Return [x, y] of the center of cell containing provided text 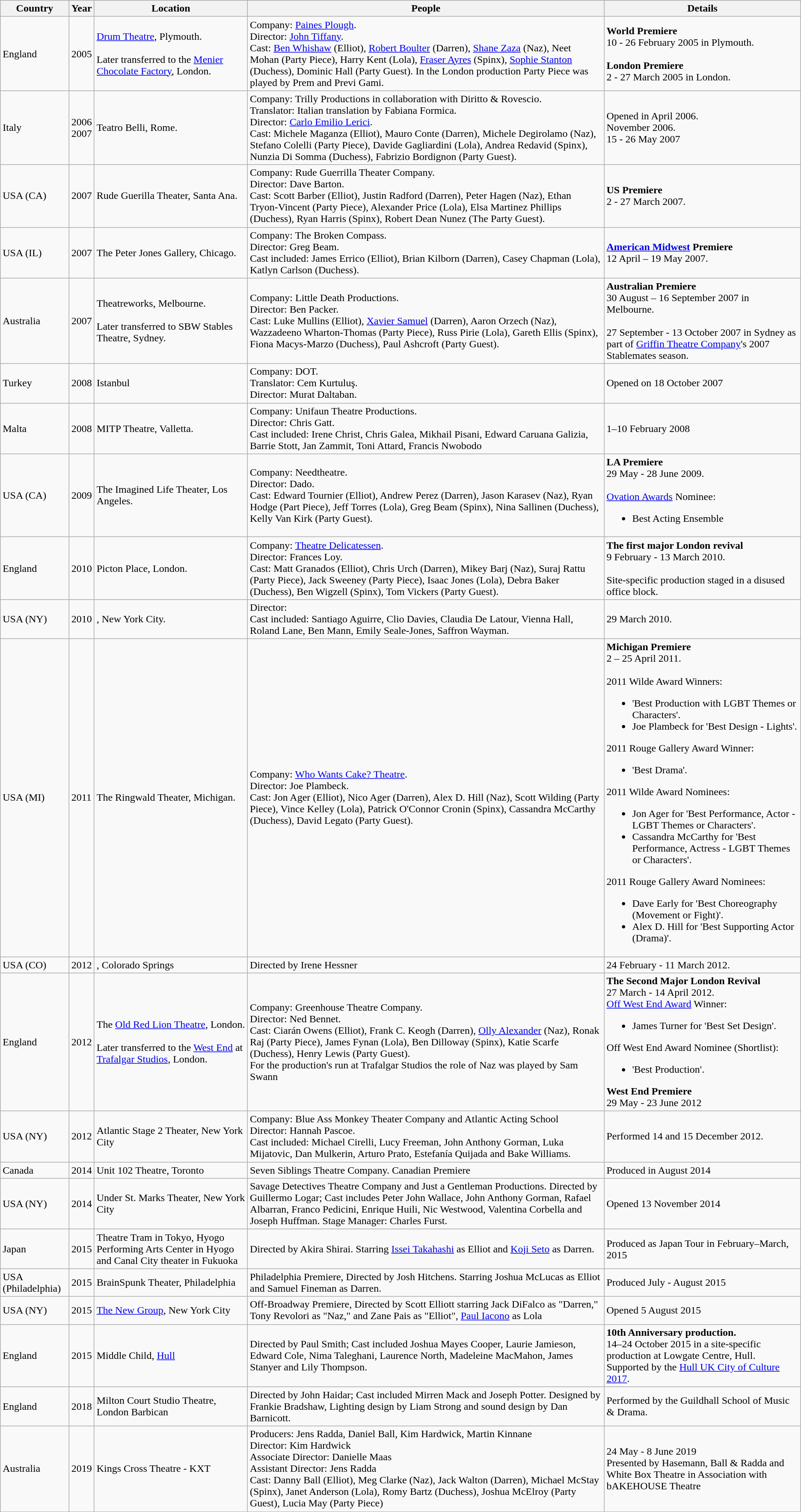
LA Premiere29 May - 28 June 2009.Ovation Awards Nominee:Best Acting Ensemble [703, 495]
2009 [81, 495]
Milton Court Studio Theatre, London Barbican [171, 1406]
Drum Theatre, Plymouth.Later transferred to the Menier Chocolate Factory, London. [171, 54]
, Colorado Springs [171, 965]
2018 [81, 1406]
Opened on 18 October 2007 [703, 383]
USA (MI) [35, 797]
Theatreworks, Melbourne.Later transferred to SBW Stables Theatre, Sydney. [171, 321]
Directed by Akira Shirai. Starring Issei Takahashi as Elliot and Koji Seto as Darren. [425, 1249]
Performed by the Guildhall School of Music & Drama. [703, 1406]
The Imagined Life Theater, Los Angeles. [171, 495]
24 May - 8 June 2019Presented by Hasemann, Ball & Radda and White Box Theatre in Association with bAKEHOUSE Theatre [703, 1469]
Year [81, 9]
USA (IL) [35, 252]
Location [171, 9]
The first major London revival9 February - 13 March 2010.Site-specific production staged in a disused office block. [703, 568]
Produced July - August 2015 [703, 1282]
BrainSpunk Theater, Philadelphia [171, 1282]
People [425, 9]
24 February - 11 March 2012. [703, 965]
Picton Place, London. [171, 568]
The Ringwald Theater, Michigan. [171, 797]
USA (Philadelphia) [35, 1282]
The Old Red Lion Theatre, London.Later transferred to the West End at Trafalgar Studios, London. [171, 1042]
Under St. Marks Theater, New York City [171, 1204]
10th Anniversary production.14–24 October 2015 in a site-specific production at Lowgate Centre, Hull. Supported by the Hull UK City of Culture 2017. [703, 1355]
Turkey [35, 383]
The New Group, New York City [171, 1311]
Details [703, 9]
Canada [35, 1170]
Produced as Japan Tour in February–March, 2015 [703, 1249]
Theatre Tram in Tokyo, Hyogo Performing Arts Center in Hyogo and Canal City theater in Fukuoka [171, 1249]
Middle Child, Hull [171, 1355]
Opened in April 2006.November 2006.15 - 26 May 2007 [703, 127]
World Premiere10 - 26 February 2005 in Plymouth.London Premiere2 - 27 March 2005 in London. [703, 54]
USA (CO) [35, 965]
Philadelphia Premiere, Directed by Josh Hitchens. Starring Joshua McLucas as Elliot and Samuel Fineman as Darren. [425, 1282]
Atlantic Stage 2 Theater, New York City [171, 1137]
Teatro Belli, Rome. [171, 127]
Seven Siblings Theatre Company. Canadian Premiere [425, 1170]
Directed by Irene Hessner [425, 965]
US Premiere2 - 27 March 2007. [703, 196]
Istanbul [171, 383]
Produced in August 2014 [703, 1170]
2019 [81, 1469]
Company: DOT.Translator: Cem Kurtuluş.Director: Murat Daltaban. [425, 383]
Performed 14 and 15 December 2012. [703, 1137]
Malta [35, 429]
Opened 13 November 2014 [703, 1204]
Unit 102 Theatre, Toronto [171, 1170]
, New York City. [171, 619]
Country [35, 9]
American Midwest Premiere12 April – 19 May 2007. [703, 252]
1–10 February 2008 [703, 429]
Kings Cross Theatre - KXT [171, 1469]
Director: Cast included: Santiago Aguirre, Clio Davies, Claudia De Latour, Vienna Hall, Roland Lane, Ben Mann, Emily Seale-Jones, Saffron Wayman. [425, 619]
Rude Guerilla Theater, Santa Ana. [171, 196]
The Peter Jones Gallery, Chicago. [171, 252]
Italy [35, 127]
Japan [35, 1249]
2005 [81, 54]
MITP Theatre, Valletta. [171, 429]
Opened 5 August 2015 [703, 1311]
20062007 [81, 127]
29 March 2010. [703, 619]
2011 [81, 797]
